Detect which cell encompasses the target text, then output its (x, y) center coordinate. 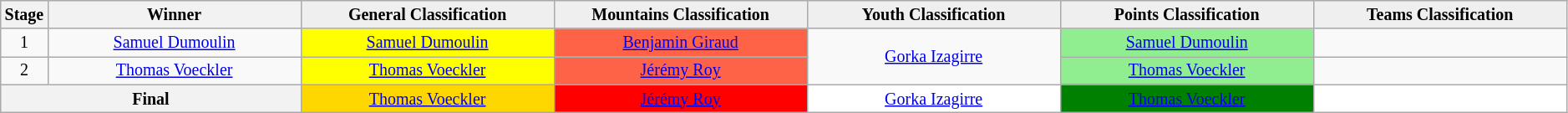
2 (24, 70)
1 (24, 44)
Final (150, 99)
General Classification (428, 15)
Stage (24, 15)
Youth Classification (934, 15)
Mountains Classification (680, 15)
Winner (174, 15)
Benjamin Giraud (680, 44)
Points Classification (1186, 15)
Teams Classification (1440, 15)
